Output the [x, y] coordinate of the center of the cell containing the given text.  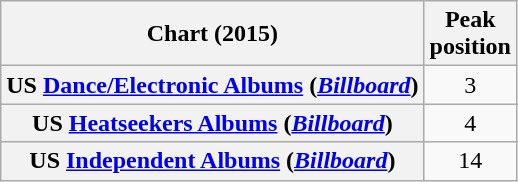
4 [470, 123]
Chart (2015) [212, 34]
US Heatseekers Albums (Billboard) [212, 123]
3 [470, 85]
14 [470, 161]
US Independent Albums (Billboard) [212, 161]
US Dance/Electronic Albums (Billboard) [212, 85]
Peakposition [470, 34]
